Capture the cell that displays the provided text and extract its [x, y] central coordinate. 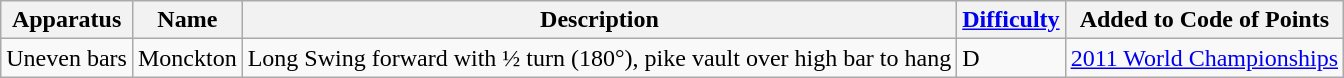
Description [600, 20]
2011 World Championships [1204, 58]
Name [187, 20]
Apparatus [67, 20]
D [1011, 58]
Long Swing forward with ½ turn (180°), pike vault over high bar to hang [600, 58]
Monckton [187, 58]
Difficulty [1011, 20]
Added to Code of Points [1204, 20]
Uneven bars [67, 58]
